From the cell containing the given text, extract its center point as [x, y] coordinate. 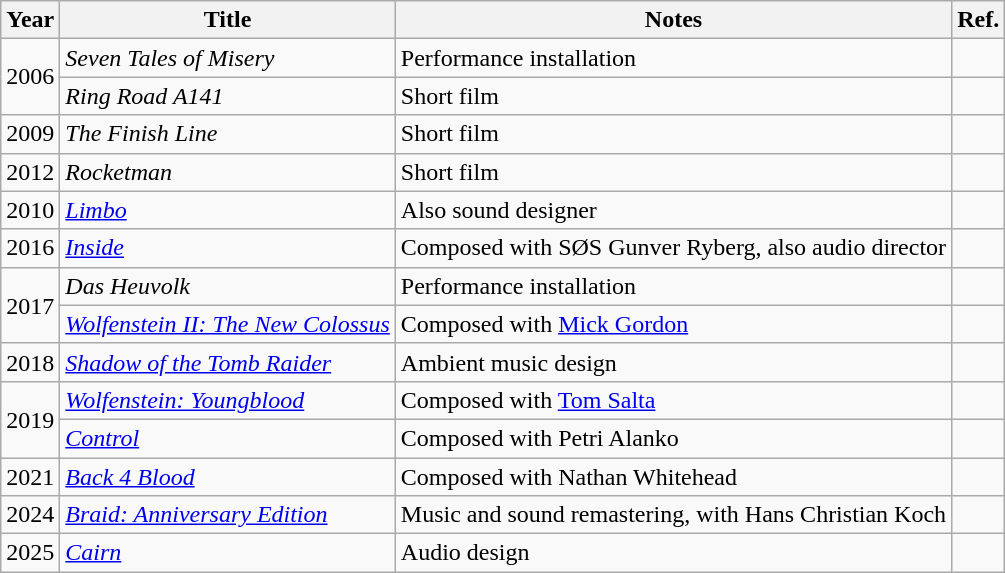
2018 [30, 362]
Composed with Petri Alanko [673, 438]
Wolfenstein: Youngblood [228, 400]
Ring Road A141 [228, 96]
Braid: Anniversary Edition [228, 515]
2010 [30, 210]
Limbo [228, 210]
Title [228, 20]
Composed with SØS Gunver Ryberg, also audio director [673, 248]
Das Heuvolk [228, 286]
Composed with Mick Gordon [673, 324]
2025 [30, 553]
Ref. [978, 20]
Back 4 Blood [228, 477]
Control [228, 438]
Rocketman [228, 172]
Shadow of the Tomb Raider [228, 362]
2012 [30, 172]
2019 [30, 419]
Ambient music design [673, 362]
Also sound designer [673, 210]
Composed with Tom Salta [673, 400]
2021 [30, 477]
2017 [30, 305]
2006 [30, 77]
2009 [30, 134]
Notes [673, 20]
Music and sound remastering, with Hans Christian Koch [673, 515]
2024 [30, 515]
Audio design [673, 553]
Wolfenstein II: The New Colossus [228, 324]
Composed with Nathan Whitehead [673, 477]
2016 [30, 248]
Cairn [228, 553]
The Finish Line [228, 134]
Year [30, 20]
Inside [228, 248]
Seven Tales of Misery [228, 58]
